Provide the [x, y] coordinate of the cell's center where the given text is located.  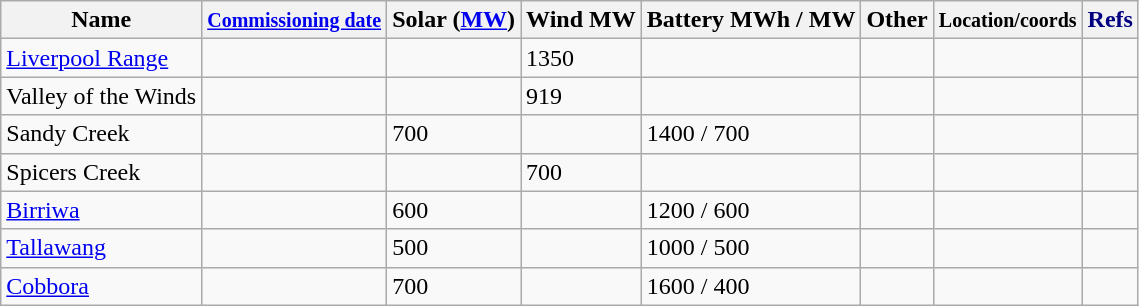
Sandy Creek [102, 134]
Liverpool Range [102, 58]
Location/coords [1008, 20]
500 [454, 248]
Spicers Creek [102, 172]
1000 / 500 [751, 248]
Commissioning date [294, 20]
Birriwa [102, 210]
Name [102, 20]
1400 / 700 [751, 134]
Wind MW [582, 20]
1600 / 400 [751, 286]
Other [897, 20]
Cobbora [102, 286]
Valley of the Winds [102, 96]
Battery MWh / MW [751, 20]
1200 / 600 [751, 210]
1350 [582, 58]
Solar (MW) [454, 20]
600 [454, 210]
919 [582, 96]
Tallawang [102, 248]
Refs [1110, 20]
